Determine the (X, Y) coordinate at the center of the cell enclosing the given text.  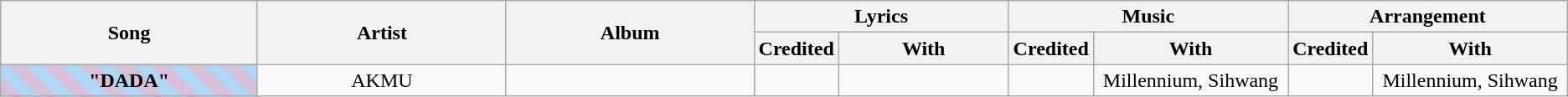
AKMU (382, 80)
"DADA" (129, 80)
Lyrics (881, 17)
Arrangement (1428, 17)
Song (129, 33)
Music (1148, 17)
Album (630, 33)
Artist (382, 33)
